Identify which cell holds the provided text, then report its [X, Y] central coordinate. 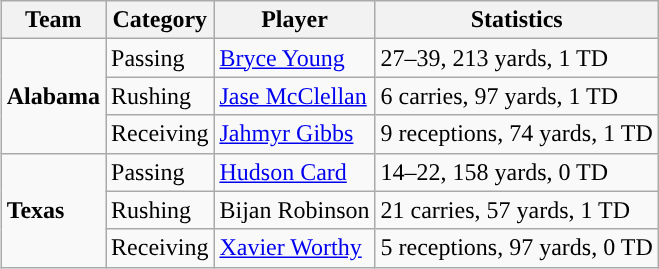
Category [160, 20]
Hudson Card [294, 172]
Jahmyr Gibbs [294, 134]
5 receptions, 97 yards, 0 TD [516, 248]
27–39, 213 yards, 1 TD [516, 58]
Bijan Robinson [294, 210]
Alabama [53, 96]
Player [294, 20]
21 carries, 57 yards, 1 TD [516, 210]
Jase McClellan [294, 96]
14–22, 158 yards, 0 TD [516, 172]
Team [53, 20]
6 carries, 97 yards, 1 TD [516, 96]
Xavier Worthy [294, 248]
Statistics [516, 20]
9 receptions, 74 yards, 1 TD [516, 134]
Bryce Young [294, 58]
Texas [53, 210]
